Detect which cell encompasses the target text, then output its [x, y] center coordinate. 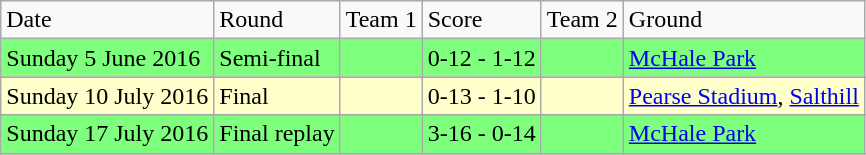
Final replay [277, 134]
Sunday 17 July 2016 [108, 134]
3-16 - 0-14 [482, 134]
Sunday 5 June 2016 [108, 58]
0-13 - 1-10 [482, 96]
Ground [744, 20]
Sunday 10 July 2016 [108, 96]
Final [277, 96]
Team 2 [582, 20]
0-12 - 1-12 [482, 58]
Date [108, 20]
Semi-final [277, 58]
Round [277, 20]
Score [482, 20]
Team 1 [381, 20]
Pearse Stadium, Salthill [744, 96]
